Detect which cell encompasses the target text, then output its (x, y) center coordinate. 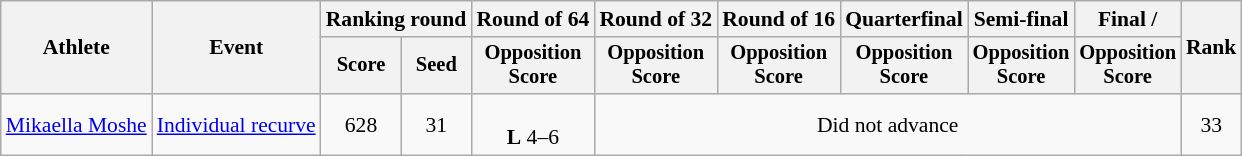
628 (362, 124)
L 4–6 (532, 124)
Quarterfinal (904, 19)
Score (362, 66)
Seed (436, 66)
Round of 16 (778, 19)
Individual recurve (236, 124)
Event (236, 48)
Rank (1212, 48)
Round of 32 (656, 19)
Ranking round (396, 19)
Semi-final (1022, 19)
Did not advance (888, 124)
Final / (1128, 19)
Round of 64 (532, 19)
Mikaella Moshe (76, 124)
33 (1212, 124)
Athlete (76, 48)
31 (436, 124)
